Find where the given text appears and provide that cell's center as [x, y] coordinate. 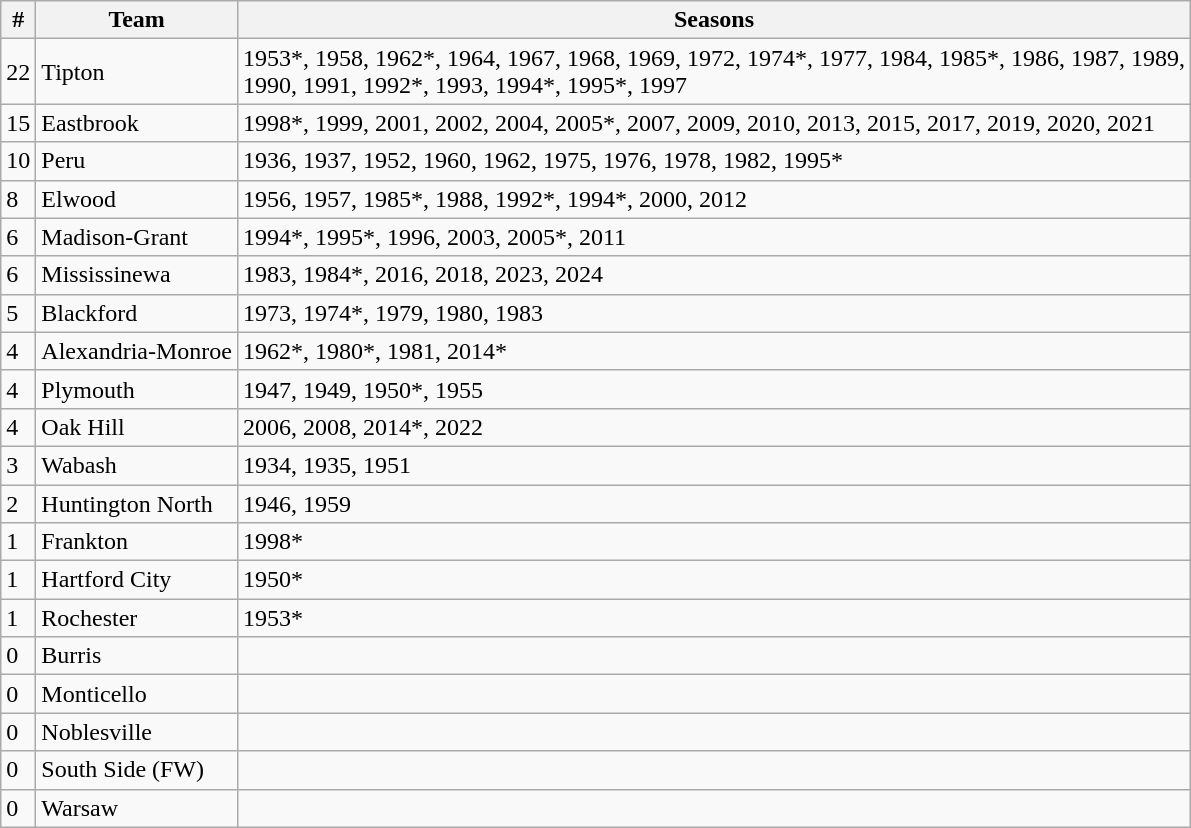
5 [18, 313]
Seasons [714, 20]
22 [18, 72]
1998* [714, 542]
Team [137, 20]
Mississinewa [137, 275]
Warsaw [137, 808]
Elwood [137, 199]
Monticello [137, 694]
1953*, 1958, 1962*, 1964, 1967, 1968, 1969, 1972, 1974*, 1977, 1984, 1985*, 1986, 1987, 1989,1990, 1991, 1992*, 1993, 1994*, 1995*, 1997 [714, 72]
1953* [714, 618]
1956, 1957, 1985*, 1988, 1992*, 1994*, 2000, 2012 [714, 199]
3 [18, 465]
10 [18, 161]
Tipton [137, 72]
Burris [137, 656]
Madison-Grant [137, 237]
2006, 2008, 2014*, 2022 [714, 427]
Rochester [137, 618]
8 [18, 199]
1936, 1937, 1952, 1960, 1962, 1975, 1976, 1978, 1982, 1995* [714, 161]
Frankton [137, 542]
1962*, 1980*, 1981, 2014* [714, 351]
Alexandria-Monroe [137, 351]
Wabash [137, 465]
1994*, 1995*, 1996, 2003, 2005*, 2011 [714, 237]
1950* [714, 580]
1934, 1935, 1951 [714, 465]
Hartford City [137, 580]
Eastbrook [137, 123]
Blackford [137, 313]
1947, 1949, 1950*, 1955 [714, 389]
# [18, 20]
Noblesville [137, 732]
2 [18, 503]
Peru [137, 161]
1946, 1959 [714, 503]
Huntington North [137, 503]
1983, 1984*, 2016, 2018, 2023, 2024 [714, 275]
Oak Hill [137, 427]
15 [18, 123]
1973, 1974*, 1979, 1980, 1983 [714, 313]
Plymouth [137, 389]
South Side (FW) [137, 770]
1998*, 1999, 2001, 2002, 2004, 2005*, 2007, 2009, 2010, 2013, 2015, 2017, 2019, 2020, 2021 [714, 123]
